Return (X, Y) of the center of cell containing provided text 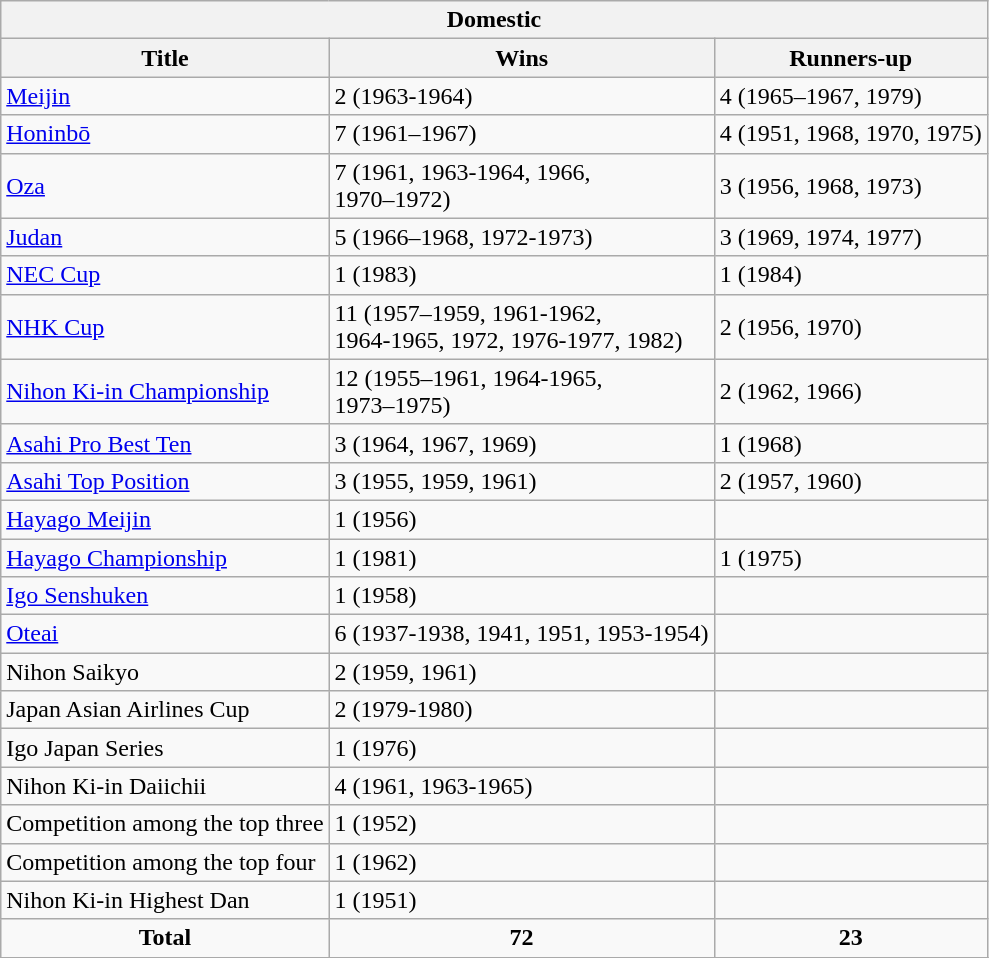
3 (1964, 1967, 1969) (522, 443)
Nihon Ki-in Daiichii (165, 786)
Igo Japan Series (165, 748)
Wins (522, 58)
1 (1981) (522, 557)
4 (1961, 1963-1965) (522, 786)
1 (1983) (522, 275)
Nihon Ki-in Highest Dan (165, 900)
Honinbō (165, 134)
Nihon Saikyo (165, 672)
NHK Cup (165, 326)
Runners-up (850, 58)
Title (165, 58)
2 (1962, 1966) (850, 392)
Asahi Top Position (165, 481)
3 (1955, 1959, 1961) (522, 481)
Asahi Pro Best Ten (165, 443)
Meijin (165, 96)
Oza (165, 186)
1 (1975) (850, 557)
72 (522, 938)
1 (1951) (522, 900)
Oteai (165, 634)
7 (1961–1967) (522, 134)
1 (1956) (522, 519)
Nihon Ki-in Championship (165, 392)
1 (1958) (522, 596)
4 (1951, 1968, 1970, 1975) (850, 134)
2 (1959, 1961) (522, 672)
2 (1956, 1970) (850, 326)
Total (165, 938)
3 (1969, 1974, 1977) (850, 237)
Domestic (494, 20)
NEC Cup (165, 275)
1 (1952) (522, 824)
1 (1962) (522, 862)
2 (1957, 1960) (850, 481)
4 (1965–1967, 1979) (850, 96)
23 (850, 938)
Igo Senshuken (165, 596)
7 (1961, 1963-1964, 1966, 1970–1972) (522, 186)
Competition among the top four (165, 862)
Hayago Meijin (165, 519)
2 (1963-1964) (522, 96)
Japan Asian Airlines Cup (165, 710)
11 (1957–1959, 1961-1962, 1964-1965, 1972, 1976-1977, 1982) (522, 326)
1 (1976) (522, 748)
Judan (165, 237)
1 (1968) (850, 443)
6 (1937-1938, 1941, 1951, 1953-1954) (522, 634)
Competition among the top three (165, 824)
3 (1956, 1968, 1973) (850, 186)
2 (1979-1980) (522, 710)
5 (1966–1968, 1972-1973) (522, 237)
12 (1955–1961, 1964-1965, 1973–1975) (522, 392)
1 (1984) (850, 275)
Hayago Championship (165, 557)
